Search for the cell housing the specified text and yield its (X, Y) center coordinate. 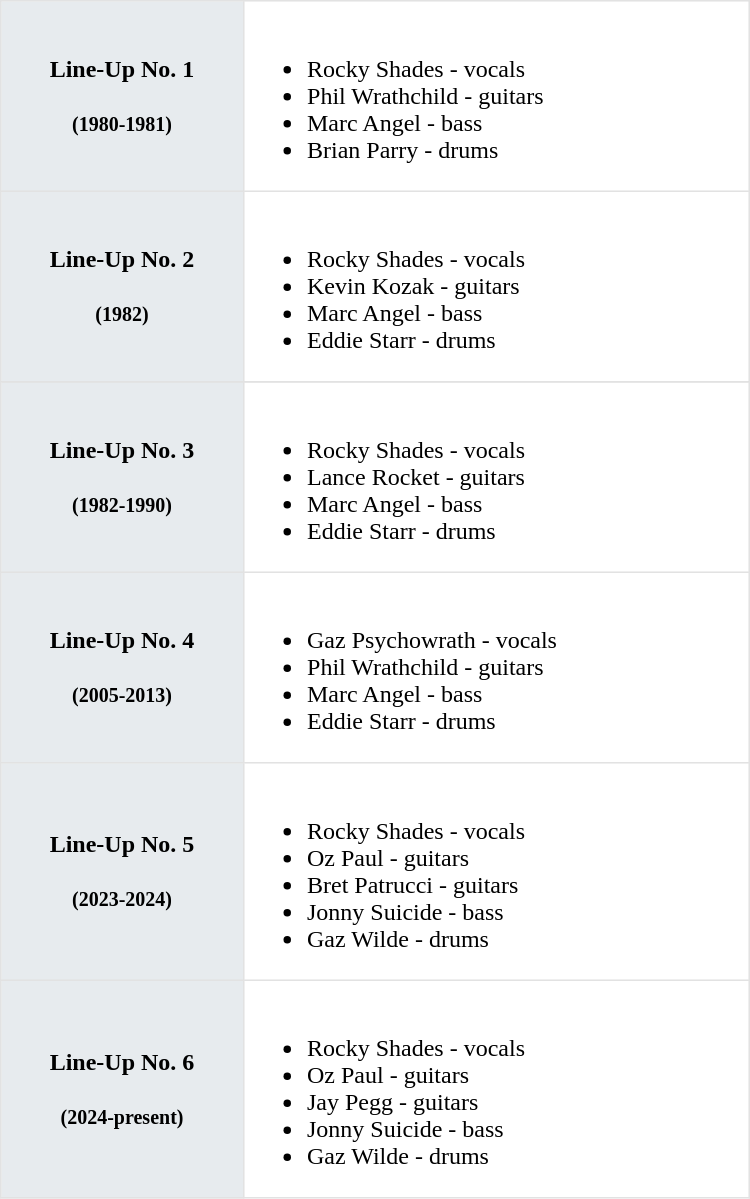
Rocky Shades - vocalsKevin Kozak - guitarsMarc Angel - bassEddie Starr - drums (496, 286)
Rocky Shades - vocalsLance Rocket - guitarsMarc Angel - bassEddie Starr - drums (496, 477)
Line-Up No. 4(2005-2013) (122, 667)
Line-Up No. 1(1980-1981) (122, 96)
Rocky Shades - vocalsOz Paul - guitarsBret Patrucci - guitarsJonny Suicide - bassGaz Wilde - drums (496, 872)
Line-Up No. 5(2023-2024) (122, 872)
Line-Up No. 2(1982) (122, 286)
Line-Up No. 6(2024-present) (122, 1089)
Gaz Psychowrath - vocalsPhil Wrathchild - guitarsMarc Angel - bassEddie Starr - drums (496, 667)
Line-Up No. 3(1982-1990) (122, 477)
Rocky Shades - vocalsOz Paul - guitarsJay Pegg - guitarsJonny Suicide - bassGaz Wilde - drums (496, 1089)
Rocky Shades - vocalsPhil Wrathchild - guitarsMarc Angel - bassBrian Parry - drums (496, 96)
